Extract the (x, y) coordinate from the center of the cell holding the provided text.  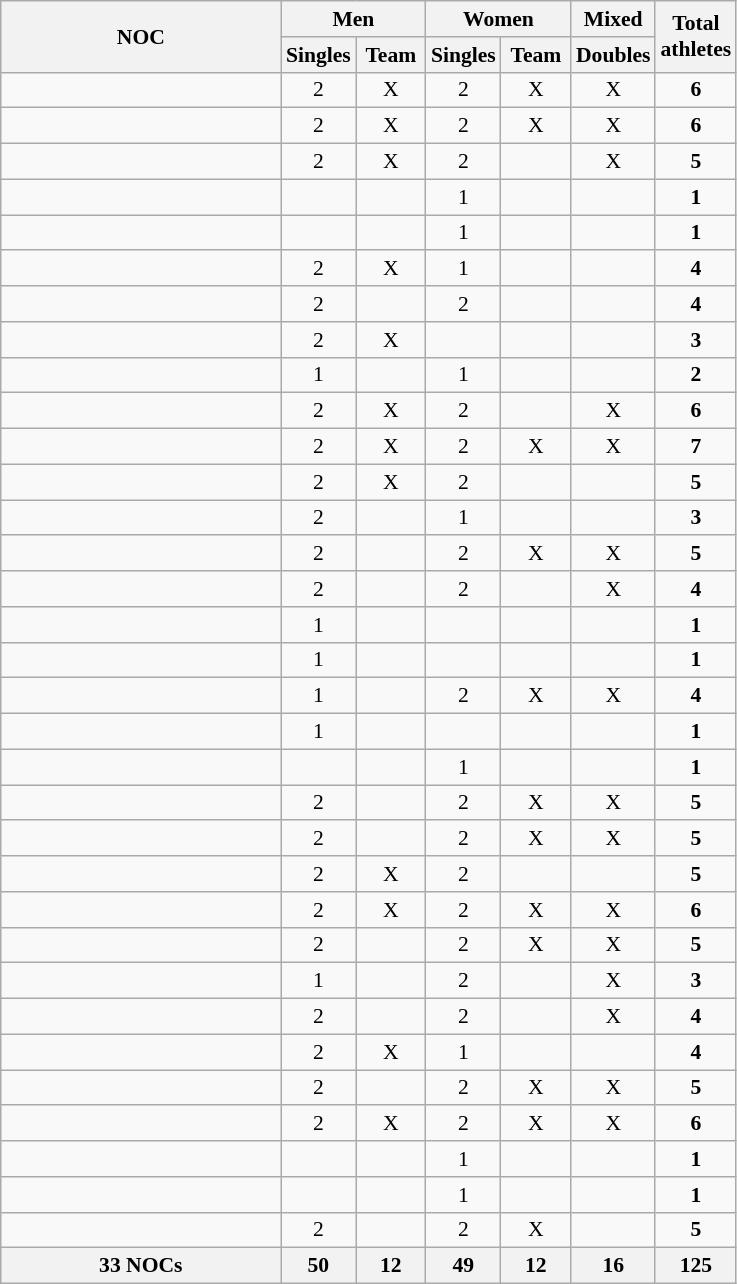
Totalathletes (696, 36)
Women (498, 19)
16 (614, 1266)
Mixed (614, 19)
Men (354, 19)
NOC (141, 36)
50 (318, 1266)
7 (696, 447)
Doubles (614, 55)
33 NOCs (141, 1266)
125 (696, 1266)
49 (464, 1266)
